Determine the [x, y] coordinate at the center of the cell enclosing the given text.  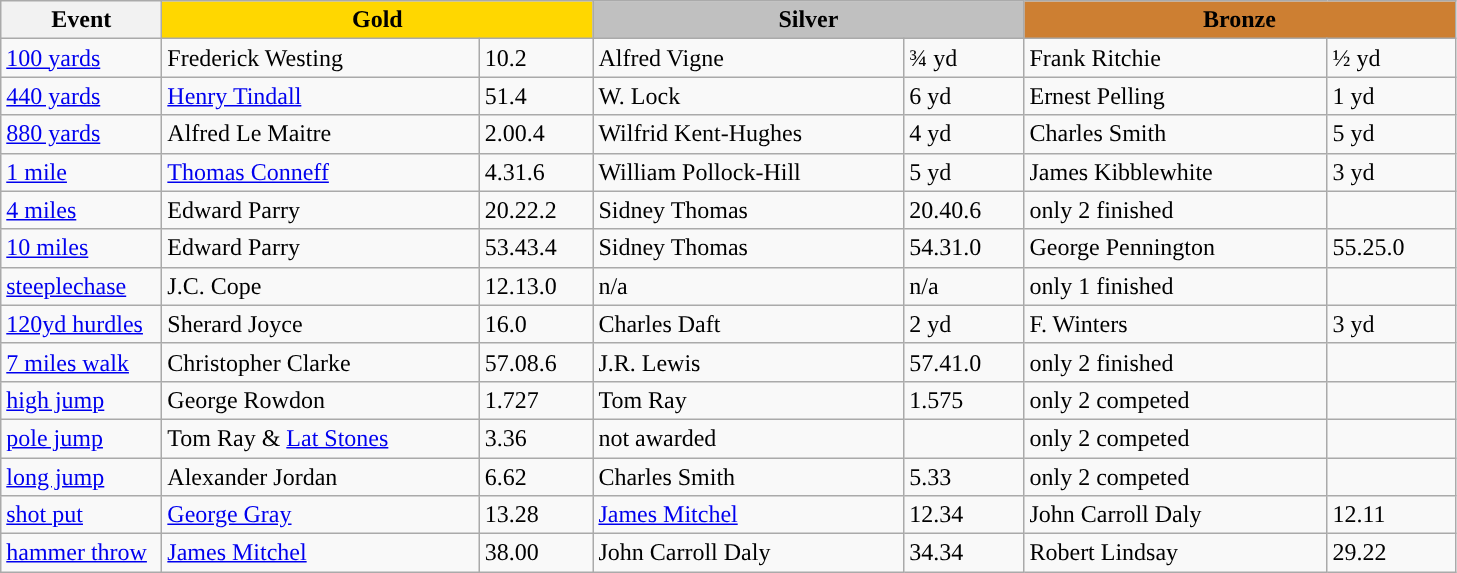
long jump [82, 477]
5.33 [964, 477]
6 yd [964, 96]
J.C. Cope [320, 286]
William Pollock-Hill [748, 172]
Tom Ray [748, 400]
1 yd [1391, 96]
20.40.6 [964, 210]
Frederick Westing [320, 58]
7 miles walk [82, 362]
shot put [82, 515]
Bronze [1240, 20]
4 miles [82, 210]
Robert Lindsay [1176, 553]
Henry Tindall [320, 96]
Thomas Conneff [320, 172]
½ yd [1391, 58]
38.00 [536, 553]
54.31.0 [964, 248]
Alfred Vigne [748, 58]
not awarded [748, 438]
1.575 [964, 400]
Silver [808, 20]
51.4 [536, 96]
3.36 [536, 438]
hammer throw [82, 553]
W. Lock [748, 96]
29.22 [1391, 553]
1 mile [82, 172]
George Pennington [1176, 248]
Alexander Jordan [320, 477]
440 yards [82, 96]
100 yards [82, 58]
20.22.2 [536, 210]
Tom Ray & Lat Stones [320, 438]
6.62 [536, 477]
¾ yd [964, 58]
12.11 [1391, 515]
Gold [378, 20]
55.25.0 [1391, 248]
James Kibblewhite [1176, 172]
J.R. Lewis [748, 362]
53.43.4 [536, 248]
57.41.0 [964, 362]
880 yards [82, 134]
Charles Daft [748, 324]
steeplechase [82, 286]
4.31.6 [536, 172]
Frank Ritchie [1176, 58]
10 miles [82, 248]
13.28 [536, 515]
Ernest Pelling [1176, 96]
34.34 [964, 553]
George Rowdon [320, 400]
1.727 [536, 400]
pole jump [82, 438]
Wilfrid Kent-Hughes [748, 134]
120yd hurdles [82, 324]
2.00.4 [536, 134]
12.13.0 [536, 286]
only 1 finished [1176, 286]
2 yd [964, 324]
high jump [82, 400]
16.0 [536, 324]
10.2 [536, 58]
4 yd [964, 134]
Event [82, 20]
Christopher Clarke [320, 362]
Alfred Le Maitre [320, 134]
F. Winters [1176, 324]
George Gray [320, 515]
57.08.6 [536, 362]
Sherard Joyce [320, 324]
12.34 [964, 515]
